Identify which cell holds the provided text, then report its [x, y] central coordinate. 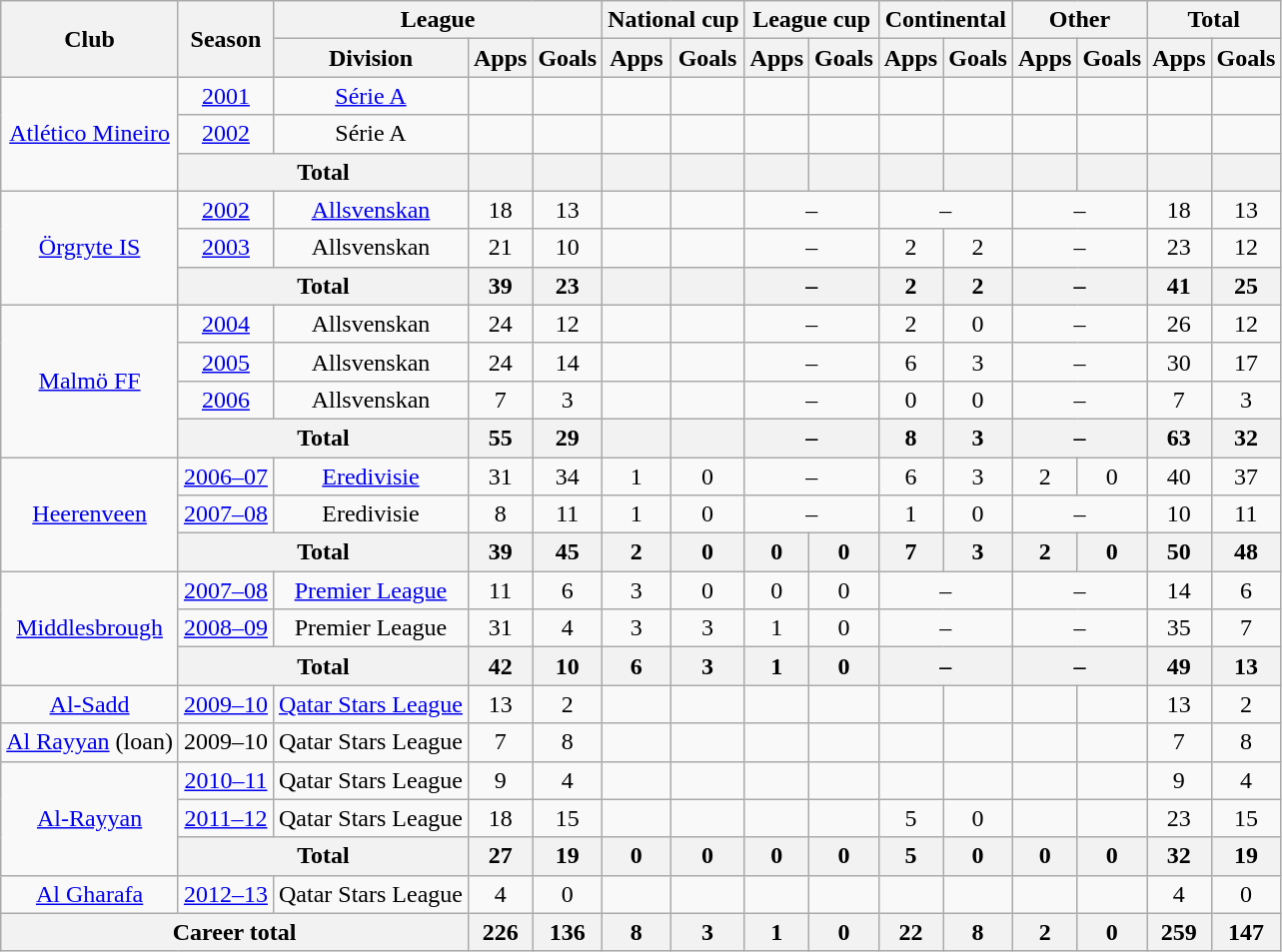
37 [1246, 476]
26 [1179, 324]
17 [1246, 362]
Other [1079, 20]
Malmö FF [90, 381]
2005 [226, 362]
Al Rayyan (loan) [90, 742]
2006 [226, 400]
41 [1179, 286]
29 [568, 438]
League [438, 20]
49 [1179, 666]
136 [568, 932]
2012–13 [226, 894]
2001 [226, 96]
Career total [235, 932]
Middlesbrough [90, 628]
34 [568, 476]
2003 [226, 248]
21 [500, 248]
40 [1179, 476]
Al Gharafa [90, 894]
55 [500, 438]
35 [1179, 628]
50 [1179, 552]
Heerenveen [90, 514]
22 [910, 932]
259 [1179, 932]
Al-Sadd [90, 704]
2010–11 [226, 780]
2008–09 [226, 628]
48 [1246, 552]
Continental [945, 20]
Division [370, 58]
2011–12 [226, 818]
226 [500, 932]
Örgryte IS [90, 248]
League cup [811, 20]
63 [1179, 438]
Al-Rayyan [90, 818]
30 [1179, 362]
Club [90, 39]
Atlético Mineiro [90, 134]
2006–07 [226, 476]
National cup [673, 20]
Season [226, 39]
27 [500, 856]
147 [1246, 932]
45 [568, 552]
2004 [226, 324]
42 [500, 666]
25 [1246, 286]
